Capture the cell that displays the provided text and extract its [x, y] central coordinate. 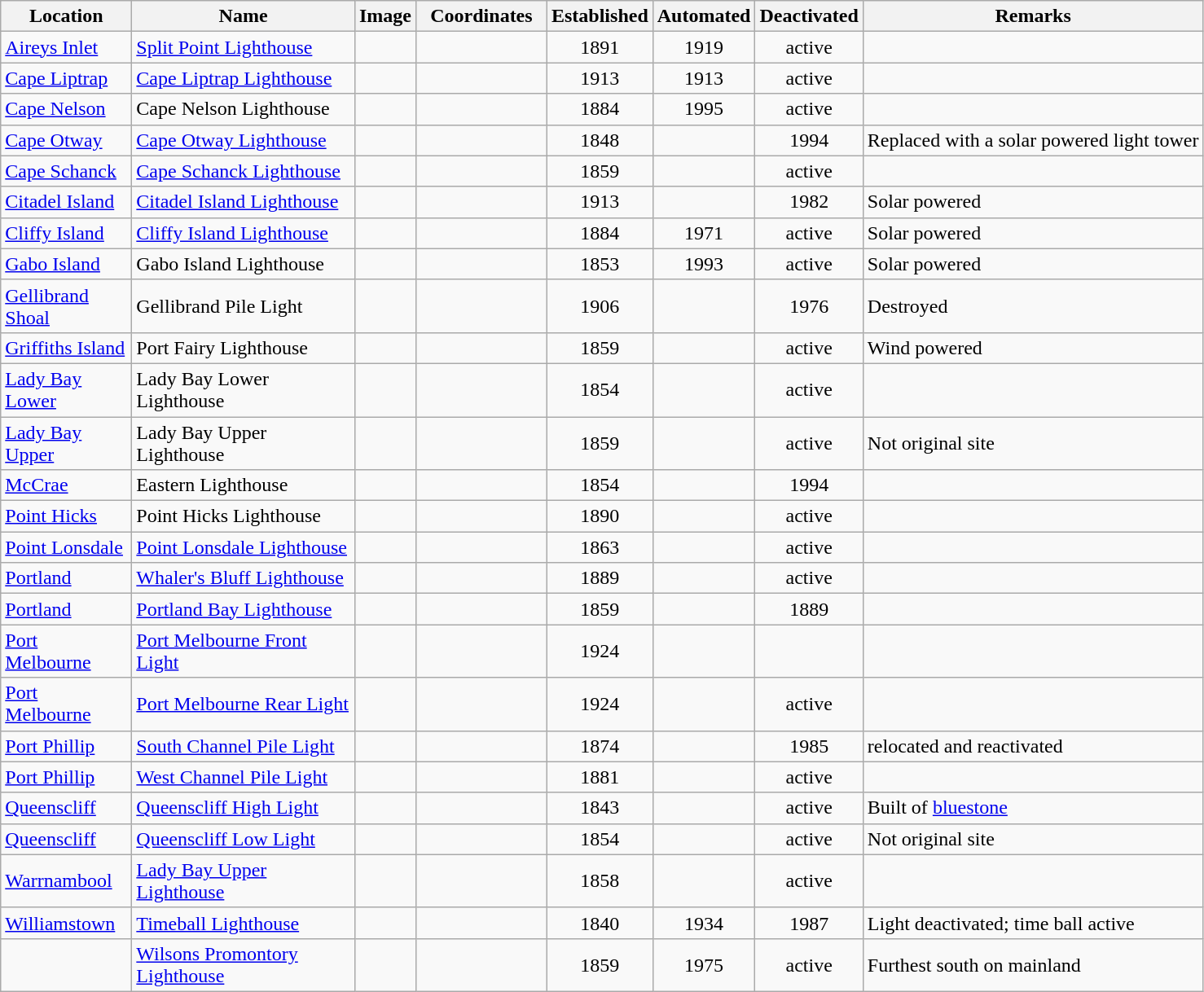
Cape Otway [67, 140]
Point Hicks Lighthouse [244, 516]
McCrae [67, 485]
1934 [704, 923]
Coordinates [481, 16]
1993 [704, 264]
Replaced with a solar powered light tower [1033, 140]
Light deactivated; time ball active [1033, 923]
1985 [809, 746]
Cape Nelson [67, 109]
Queenscliff Low Light [244, 839]
Cliffy Island Lighthouse [244, 233]
Lady Bay Lower Lighthouse [244, 389]
Gellibrand Shoal [67, 306]
1853 [600, 264]
Griffiths Island [67, 348]
Remarks [1033, 16]
1891 [600, 47]
Built of bluestone [1033, 808]
Gellibrand Pile Light [244, 306]
Lady Bay Upper [67, 443]
1906 [600, 306]
Portland Bay Lighthouse [244, 609]
Location [67, 16]
1890 [600, 516]
Williamstown [67, 923]
Cape Nelson Lighthouse [244, 109]
1971 [704, 233]
Port Melbourne Front Light [244, 652]
Timeball Lighthouse [244, 923]
Citadel Island [67, 202]
Whaler's Bluff Lighthouse [244, 578]
1881 [600, 777]
Cape Liptrap [67, 78]
West Channel Pile Light [244, 777]
1858 [600, 881]
Citadel Island Lighthouse [244, 202]
Furthest south on mainland [1033, 964]
Image [384, 16]
Point Lonsdale Lighthouse [244, 547]
Split Point Lighthouse [244, 47]
Established [600, 16]
1982 [809, 202]
Cape Liptrap Lighthouse [244, 78]
Lady Bay Lower [67, 389]
Name [244, 16]
South Channel Pile Light [244, 746]
Eastern Lighthouse [244, 485]
1976 [809, 306]
Gabo Island Lighthouse [244, 264]
relocated and reactivated [1033, 746]
Deactivated [809, 16]
Cape Schanck [67, 171]
1848 [600, 140]
Cliffy Island [67, 233]
Destroyed [1033, 306]
1975 [704, 964]
1863 [600, 547]
Gabo Island [67, 264]
Point Lonsdale [67, 547]
1987 [809, 923]
Cape Otway Lighthouse [244, 140]
Warrnambool [67, 881]
Cape Schanck Lighthouse [244, 171]
1840 [600, 923]
Port Melbourne Rear Light [244, 704]
1843 [600, 808]
Automated [704, 16]
Point Hicks [67, 516]
Wilsons Promontory Lighthouse [244, 964]
Port Fairy Lighthouse [244, 348]
1919 [704, 47]
Wind powered [1033, 348]
Queenscliff High Light [244, 808]
1874 [600, 746]
Aireys Inlet [67, 47]
1995 [704, 109]
